Scan for the cell matching the given text and deliver its (x, y) coordinate at center. 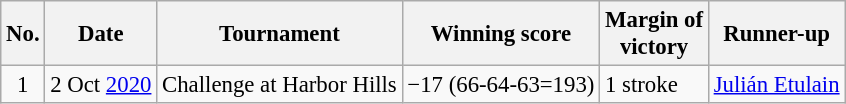
Runner-up (776, 34)
1 stroke (654, 85)
Date (101, 34)
No. (23, 34)
Winning score (501, 34)
−17 (66-64-63=193) (501, 85)
2 Oct 2020 (101, 85)
1 (23, 85)
Tournament (280, 34)
Margin ofvictory (654, 34)
Julián Etulain (776, 85)
Challenge at Harbor Hills (280, 85)
